Determine the [x, y] coordinate at the center of the cell enclosing the given text.  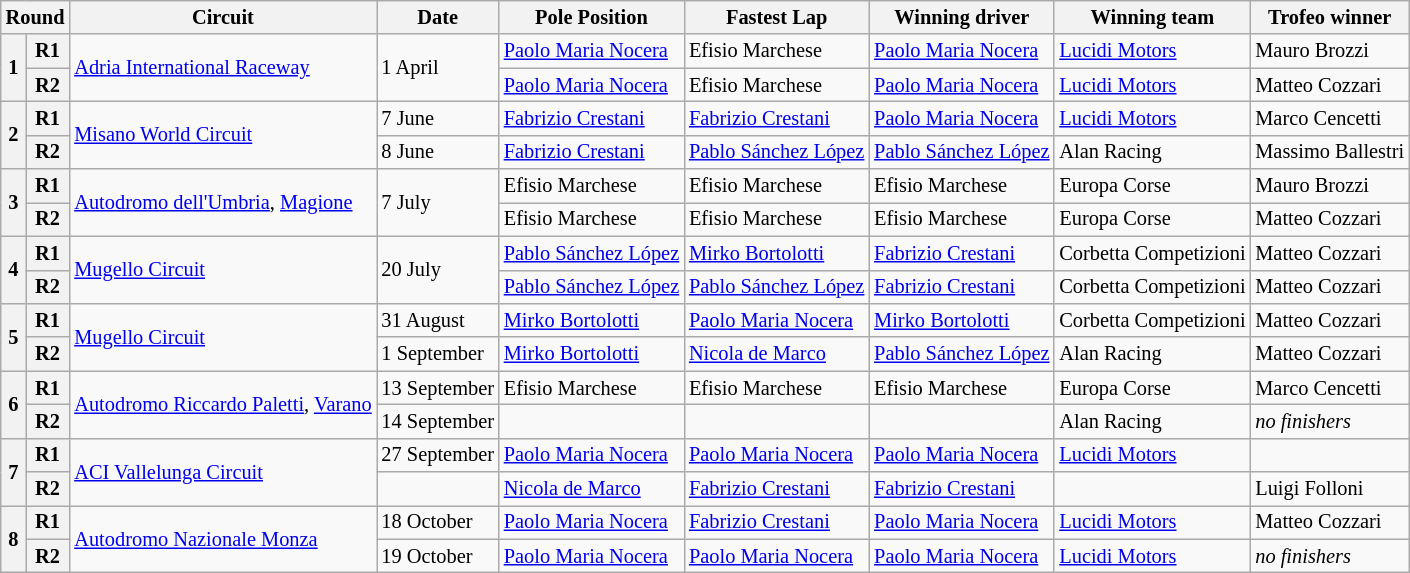
13 September [438, 388]
6 [14, 404]
18 October [438, 522]
Adria International Raceway [222, 68]
Pole Position [592, 17]
5 [14, 336]
Circuit [222, 17]
Date [438, 17]
1 September [438, 354]
8 [14, 538]
19 October [438, 556]
Luigi Folloni [1330, 489]
20 July [438, 270]
Winning team [1152, 17]
3 [14, 202]
Winning driver [962, 17]
Autodromo Nazionale Monza [222, 538]
Massimo Ballestri [1330, 152]
Autodromo dell'Umbria, Magione [222, 202]
Misano World Circuit [222, 134]
1 April [438, 68]
ACI Vallelunga Circuit [222, 472]
4 [14, 270]
8 June [438, 152]
Trofeo winner [1330, 17]
Fastest Lap [776, 17]
7 [14, 472]
Autodromo Riccardo Paletti, Varano [222, 404]
1 [14, 68]
31 August [438, 320]
14 September [438, 421]
2 [14, 134]
Round [36, 17]
7 July [438, 202]
27 September [438, 455]
7 June [438, 118]
